Return [X, Y] of the center of cell containing provided text 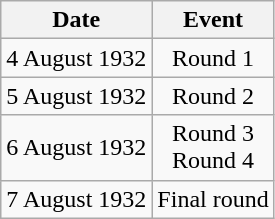
Round 3 Round 4 [213, 148]
6 August 1932 [76, 148]
4 August 1932 [76, 58]
Date [76, 20]
7 August 1932 [76, 199]
Final round [213, 199]
Round 2 [213, 96]
5 August 1932 [76, 96]
Event [213, 20]
Round 1 [213, 58]
